Output the [X, Y] coordinate of the center of the cell containing the given text.  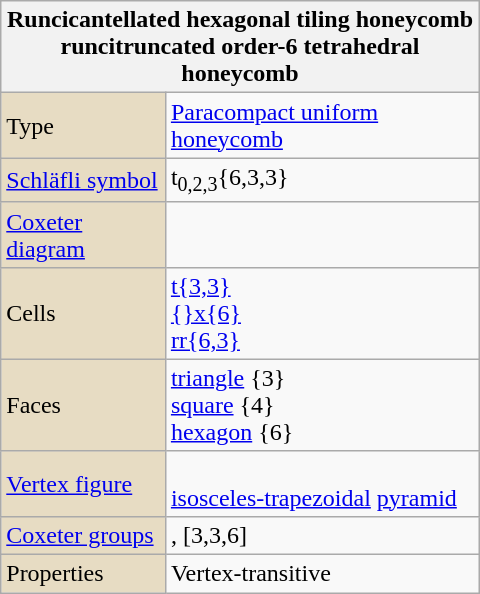
Faces [84, 405]
Schläfli symbol [84, 180]
Properties [84, 574]
Cells [84, 313]
, [3,3,6] [322, 535]
Vertex-transitive [322, 574]
Coxeter groups [84, 535]
Runcicantellated hexagonal tiling honeycombruncitruncated order-6 tetrahedral honeycomb [240, 47]
Vertex figure [84, 484]
Paracompact uniform honeycomb [322, 126]
Coxeter diagram [84, 234]
t0,2,3{6,3,3} [322, 180]
isosceles-trapezoidal pyramid [322, 484]
Type [84, 126]
t{3,3} {}x{6} rr{6,3} [322, 313]
triangle {3}square {4}hexagon {6} [322, 405]
